Identify which cell holds the provided text, then report its [X, Y] central coordinate. 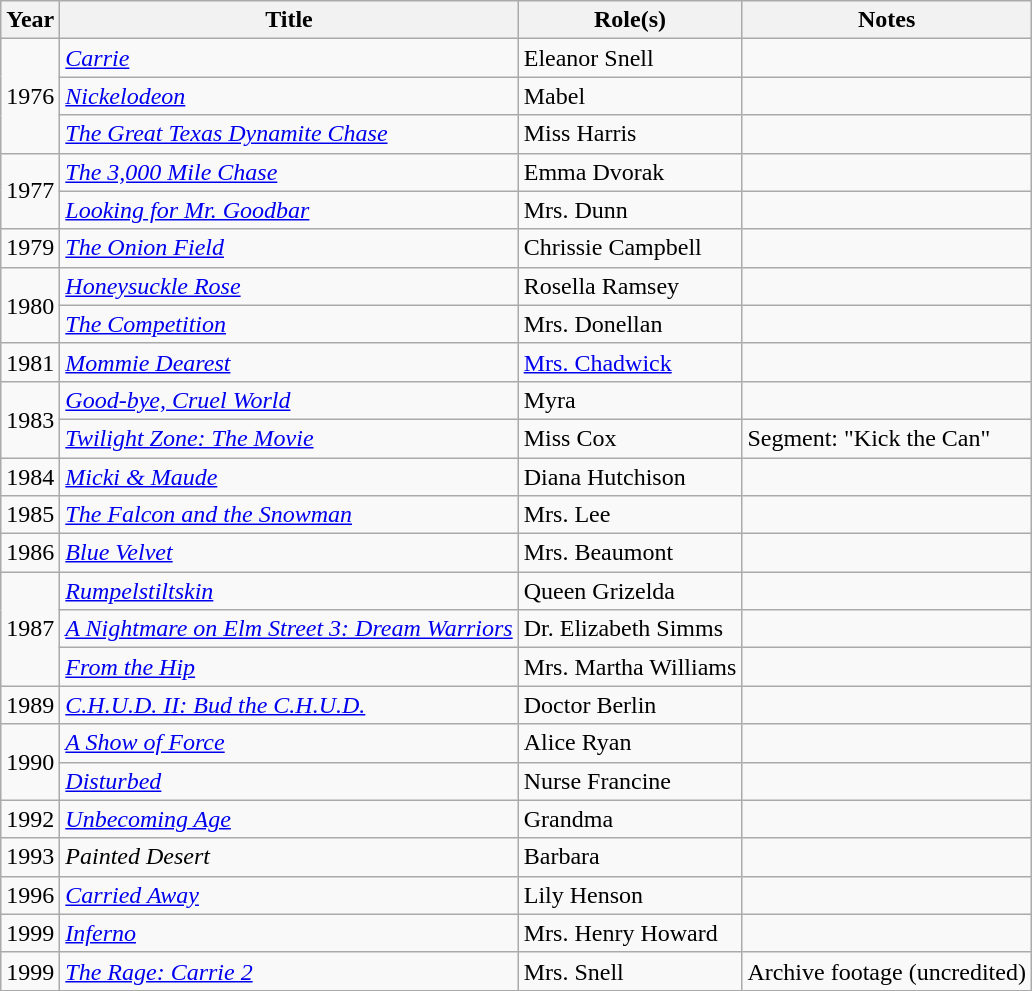
Chrissie Campbell [630, 248]
Looking for Mr. Goodbar [289, 210]
Mrs. Snell [630, 971]
Mrs. Beaumont [630, 553]
1986 [30, 553]
1985 [30, 515]
1990 [30, 762]
Disturbed [289, 781]
1987 [30, 629]
A Show of Force [289, 743]
Painted Desert [289, 857]
Grandma [630, 819]
Mrs. Henry Howard [630, 933]
Title [289, 20]
C.H.U.D. II: Bud the C.H.U.D. [289, 705]
Diana Hutchison [630, 477]
Dr. Elizabeth Simms [630, 629]
Barbara [630, 857]
1989 [30, 705]
Unbecoming Age [289, 819]
1976 [30, 96]
Miss Harris [630, 134]
Carried Away [289, 895]
Nurse Francine [630, 781]
The Falcon and the Snowman [289, 515]
Nickelodeon [289, 96]
Mommie Dearest [289, 362]
The 3,000 Mile Chase [289, 172]
Inferno [289, 933]
Twilight Zone: The Movie [289, 438]
Notes [887, 20]
Blue Velvet [289, 553]
Segment: "Kick the Can" [887, 438]
Mrs. Martha Williams [630, 667]
Rosella Ramsey [630, 286]
Mrs. Dunn [630, 210]
Year [30, 20]
Mabel [630, 96]
Rumpelstiltskin [289, 591]
1977 [30, 191]
The Great Texas Dynamite Chase [289, 134]
Alice Ryan [630, 743]
Good-bye, Cruel World [289, 400]
1996 [30, 895]
Carrie [289, 58]
Micki & Maude [289, 477]
1981 [30, 362]
1983 [30, 419]
Role(s) [630, 20]
Honeysuckle Rose [289, 286]
Mrs. Chadwick [630, 362]
Mrs. Donellan [630, 324]
The Onion Field [289, 248]
Archive footage (uncredited) [887, 971]
Queen Grizelda [630, 591]
A Nightmare on Elm Street 3: Dream Warriors [289, 629]
From the Hip [289, 667]
1993 [30, 857]
Mrs. Lee [630, 515]
Myra [630, 400]
Lily Henson [630, 895]
1992 [30, 819]
Eleanor Snell [630, 58]
1980 [30, 305]
Doctor Berlin [630, 705]
The Rage: Carrie 2 [289, 971]
1984 [30, 477]
1979 [30, 248]
The Competition [289, 324]
Miss Cox [630, 438]
Emma Dvorak [630, 172]
